For the text-containing cell, return its midpoint in (x, y) coordinate format. 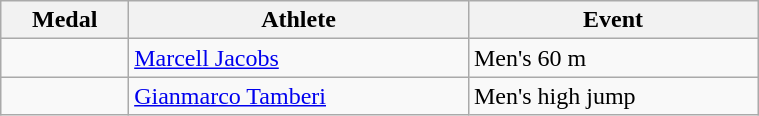
Men's 60 m (612, 58)
Men's high jump (612, 96)
Athlete (299, 20)
Event (612, 20)
Gianmarco Tamberi (299, 96)
Medal (65, 20)
Marcell Jacobs (299, 58)
